Pinpoint the cell where the given text exists, returning its (X, Y) midpoint coordinate. 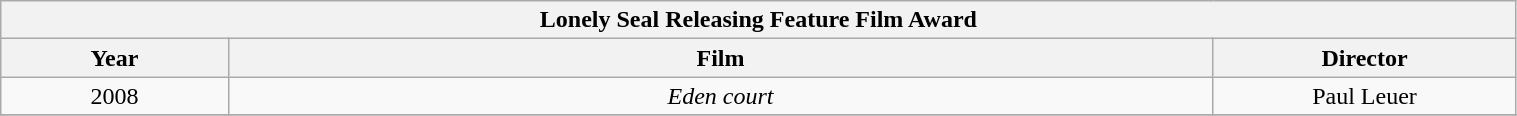
Eden court (720, 96)
Lonely Seal Releasing Feature Film Award (758, 20)
Film (720, 58)
Paul Leuer (1364, 96)
Director (1364, 58)
2008 (114, 96)
Year (114, 58)
